Locate the cell with the specified text and output its (x, y) center coordinate. 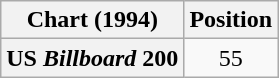
Chart (1994) (92, 20)
55 (231, 58)
Position (231, 20)
US Billboard 200 (92, 58)
